Scan for the cell matching the given text and deliver its [x, y] coordinate at center. 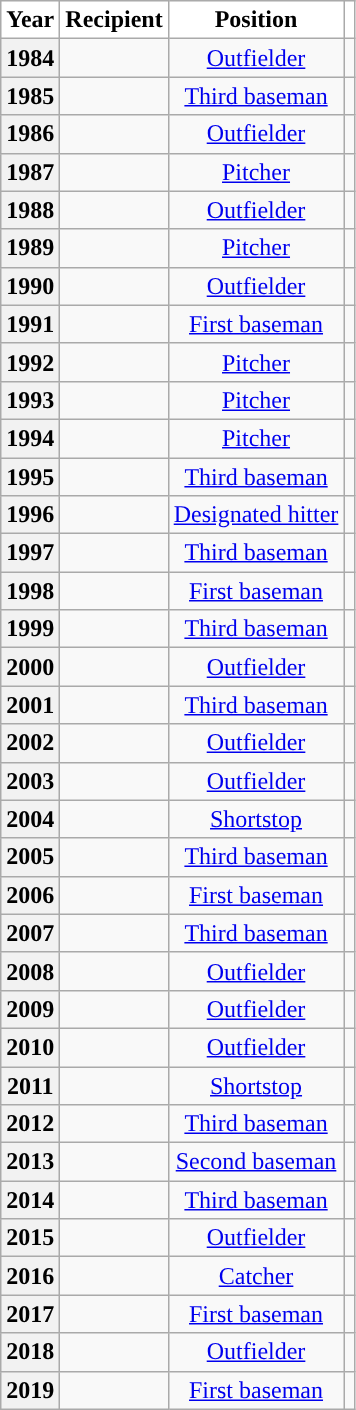
2019 [30, 1390]
2005 [30, 857]
1987 [30, 172]
1984 [30, 58]
2007 [30, 933]
2006 [30, 895]
Recipient [114, 20]
2013 [30, 1162]
1986 [30, 134]
2000 [30, 667]
Second baseman [256, 1162]
1991 [30, 324]
2009 [30, 1009]
1998 [30, 591]
2012 [30, 1124]
2014 [30, 1200]
2004 [30, 819]
Year [30, 20]
1992 [30, 362]
Catcher [256, 1276]
2016 [30, 1276]
Position [256, 20]
1996 [30, 515]
1999 [30, 629]
1995 [30, 477]
2010 [30, 1047]
1997 [30, 553]
2018 [30, 1352]
1994 [30, 438]
1990 [30, 286]
1993 [30, 400]
2015 [30, 1238]
2011 [30, 1085]
1988 [30, 210]
1989 [30, 248]
2001 [30, 705]
1985 [30, 96]
2003 [30, 781]
2008 [30, 971]
Designated hitter [256, 515]
2002 [30, 743]
2017 [30, 1314]
